Find where the given text appears and provide that cell's center as (X, Y) coordinate. 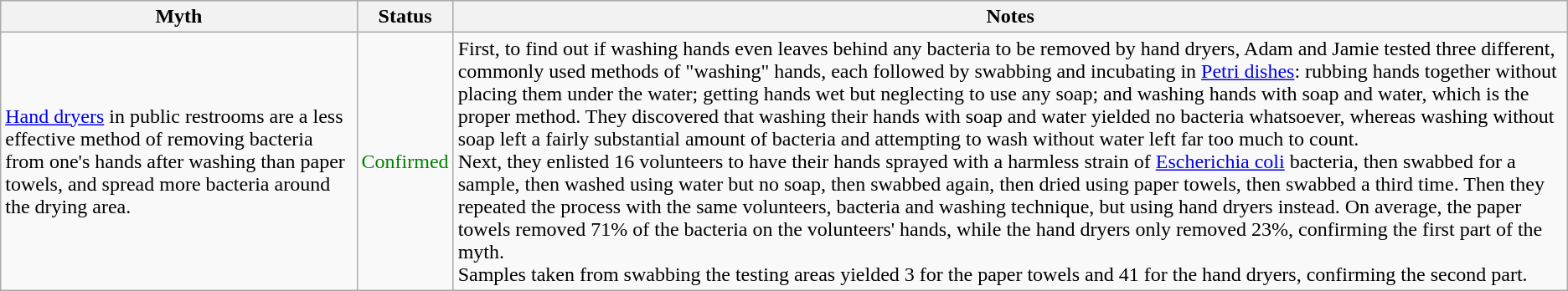
Myth (179, 17)
Status (405, 17)
Confirmed (405, 161)
Notes (1010, 17)
